Extract the [X, Y] coordinate from the center of the cell holding the provided text.  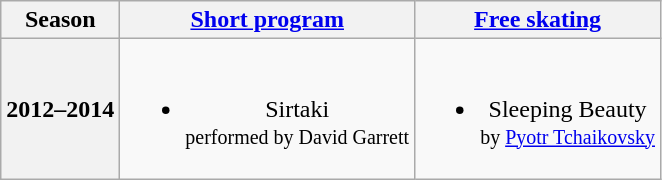
2012–2014 [60, 109]
Season [60, 20]
Sirtaki performed by David Garrett [268, 109]
Sleeping Beauty by Pyotr Tchaikovsky [538, 109]
Free skating [538, 20]
Short program [268, 20]
